For the text-containing cell, return its midpoint in (X, Y) coordinate format. 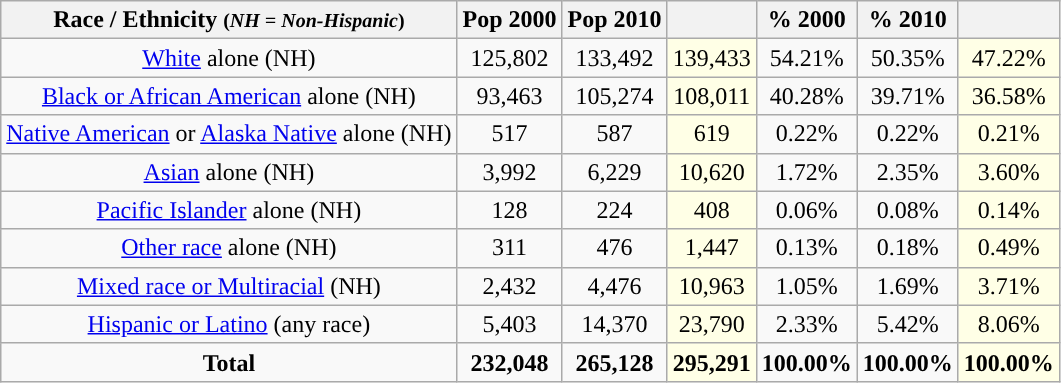
Total (229, 362)
40.28% (806, 96)
Asian alone (NH) (229, 172)
0.49% (1008, 248)
408 (712, 210)
1.05% (806, 286)
1,447 (712, 248)
105,274 (614, 96)
% 2000 (806, 20)
3.71% (1008, 286)
10,620 (712, 172)
Other race alone (NH) (229, 248)
517 (510, 134)
587 (614, 134)
2.33% (806, 324)
0.14% (1008, 210)
125,802 (510, 58)
5,403 (510, 324)
Mixed race or Multiracial (NH) (229, 286)
Hispanic or Latino (any race) (229, 324)
0.08% (908, 210)
133,492 (614, 58)
3,992 (510, 172)
295,291 (712, 362)
5.42% (908, 324)
14,370 (614, 324)
139,433 (712, 58)
0.13% (806, 248)
54.21% (806, 58)
1.69% (908, 286)
93,463 (510, 96)
Native American or Alaska Native alone (NH) (229, 134)
Race / Ethnicity (NH = Non-Hispanic) (229, 20)
476 (614, 248)
2.35% (908, 172)
0.06% (806, 210)
1.72% (806, 172)
4,476 (614, 286)
0.21% (1008, 134)
232,048 (510, 362)
224 (614, 210)
Pop 2000 (510, 20)
% 2010 (908, 20)
6,229 (614, 172)
Black or African American alone (NH) (229, 96)
White alone (NH) (229, 58)
50.35% (908, 58)
0.18% (908, 248)
2,432 (510, 286)
3.60% (1008, 172)
10,963 (712, 286)
619 (712, 134)
23,790 (712, 324)
39.71% (908, 96)
108,011 (712, 96)
311 (510, 248)
Pop 2010 (614, 20)
128 (510, 210)
Pacific Islander alone (NH) (229, 210)
8.06% (1008, 324)
47.22% (1008, 58)
36.58% (1008, 96)
265,128 (614, 362)
